Determine the (x, y) coordinate at the center of the cell enclosing the given text.  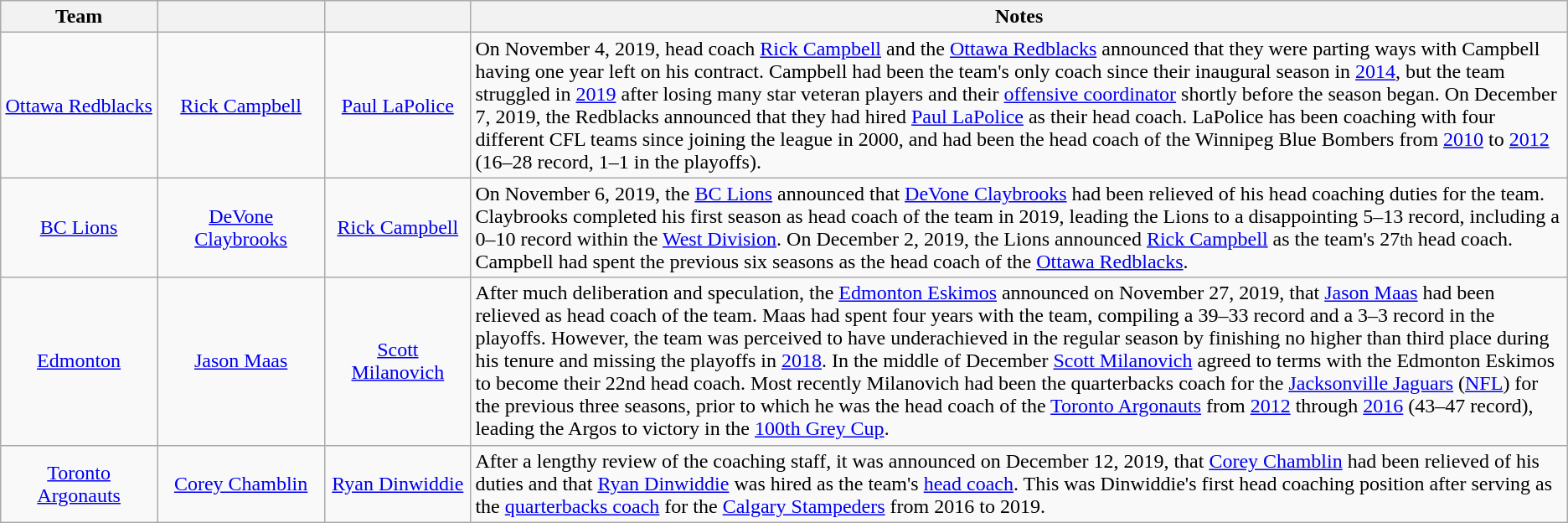
BC Lions (79, 228)
Team (79, 17)
Notes (1019, 17)
Ottawa Redblacks (79, 106)
DeVone Claybrooks (241, 228)
Corey Chamblin (241, 484)
Ryan Dinwiddie (398, 484)
Toronto Argonauts (79, 484)
Scott Milanovich (398, 361)
Edmonton (79, 361)
Paul LaPolice (398, 106)
Jason Maas (241, 361)
